Locate the cell with the specified text and output its (x, y) center coordinate. 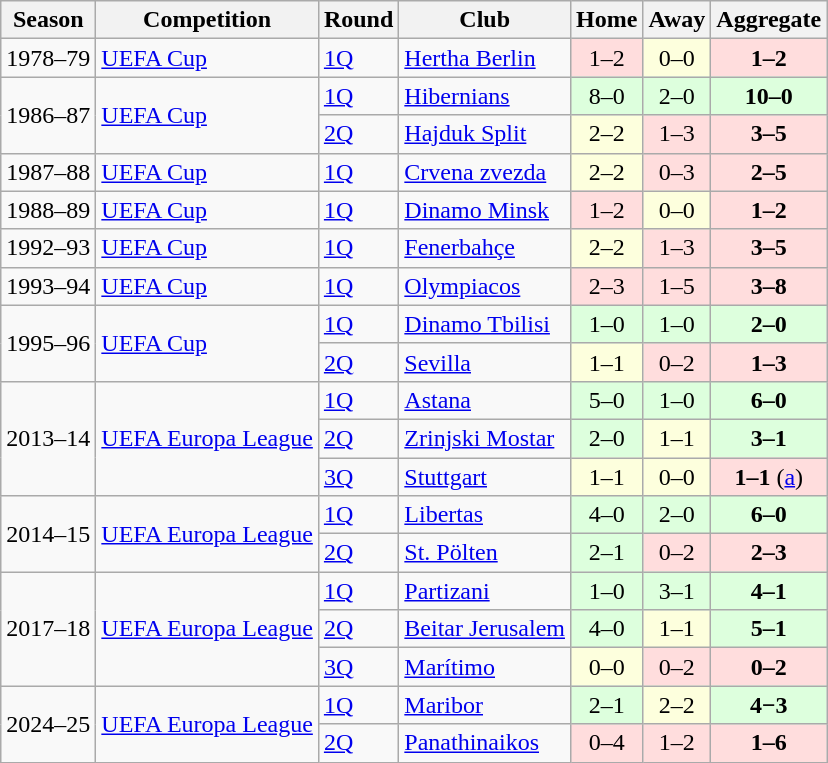
Round (358, 20)
0–4 (606, 743)
2013–14 (48, 438)
Stuttgart (485, 477)
Competition (208, 20)
Panathinaikos (485, 743)
Fenerbahçe (485, 248)
8–0 (606, 96)
1–6 (769, 743)
Astana (485, 400)
Maribor (485, 705)
1986–87 (48, 115)
Marítimo (485, 667)
2014–15 (48, 534)
2017–18 (48, 629)
Crvena zvezda (485, 172)
Sevilla (485, 362)
1–1 (a) (769, 477)
Home (606, 20)
Season (48, 20)
1987–88 (48, 172)
4–1 (769, 591)
Hibernians (485, 96)
4−3 (769, 705)
Aggregate (769, 20)
Libertas (485, 515)
Zrinjski Mostar (485, 438)
1–5 (677, 286)
Dinamo Tbilisi (485, 324)
Hertha Berlin (485, 58)
Away (677, 20)
Beitar Jerusalem (485, 629)
3–8 (769, 286)
1995–96 (48, 343)
Partizani (485, 591)
10–0 (769, 96)
0–3 (677, 172)
5–0 (606, 400)
1978–79 (48, 58)
5–1 (769, 629)
2–5 (769, 172)
Club (485, 20)
Dinamo Minsk (485, 210)
Hajduk Split (485, 134)
1993–94 (48, 286)
1992–93 (48, 248)
St. Pölten (485, 553)
Olympiacos (485, 286)
1988–89 (48, 210)
2024–25 (48, 724)
